Output the [X, Y] coordinate of the center of the cell containing the given text.  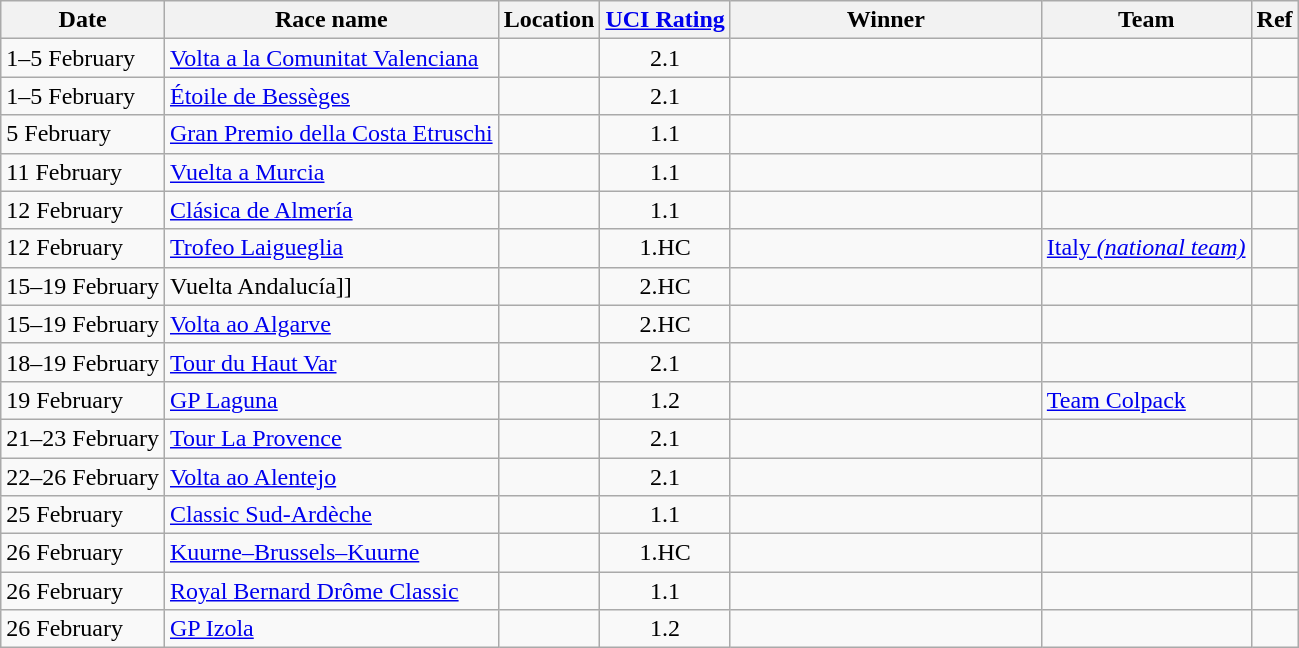
Race name [331, 20]
Volta a la Comunitat Valenciana [331, 58]
Clásica de Almería [331, 210]
Kuurne–Brussels–Kuurne [331, 553]
Gran Premio della Costa Etruschi [331, 134]
Team [1146, 20]
Trofeo Laigueglia [331, 248]
Volta ao Algarve [331, 324]
Location [549, 20]
GP Izola [331, 629]
GP Laguna [331, 400]
22–26 February [83, 477]
21–23 February [83, 438]
5 February [83, 134]
11 February [83, 172]
Vuelta a Murcia [331, 172]
Date [83, 20]
Étoile de Bessèges [331, 96]
Royal Bernard Drôme Classic [331, 591]
25 February [83, 515]
Classic Sud-Ardèche [331, 515]
Team Colpack [1146, 400]
19 February [83, 400]
Vuelta Andalucía]] [331, 286]
Ref [1274, 20]
Tour La Provence [331, 438]
Volta ao Alentejo [331, 477]
18–19 February [83, 362]
Winner [886, 20]
Tour du Haut Var [331, 362]
Italy (national team) [1146, 248]
UCI Rating [665, 20]
